From the cell containing the given text, extract its center point as (x, y) coordinate. 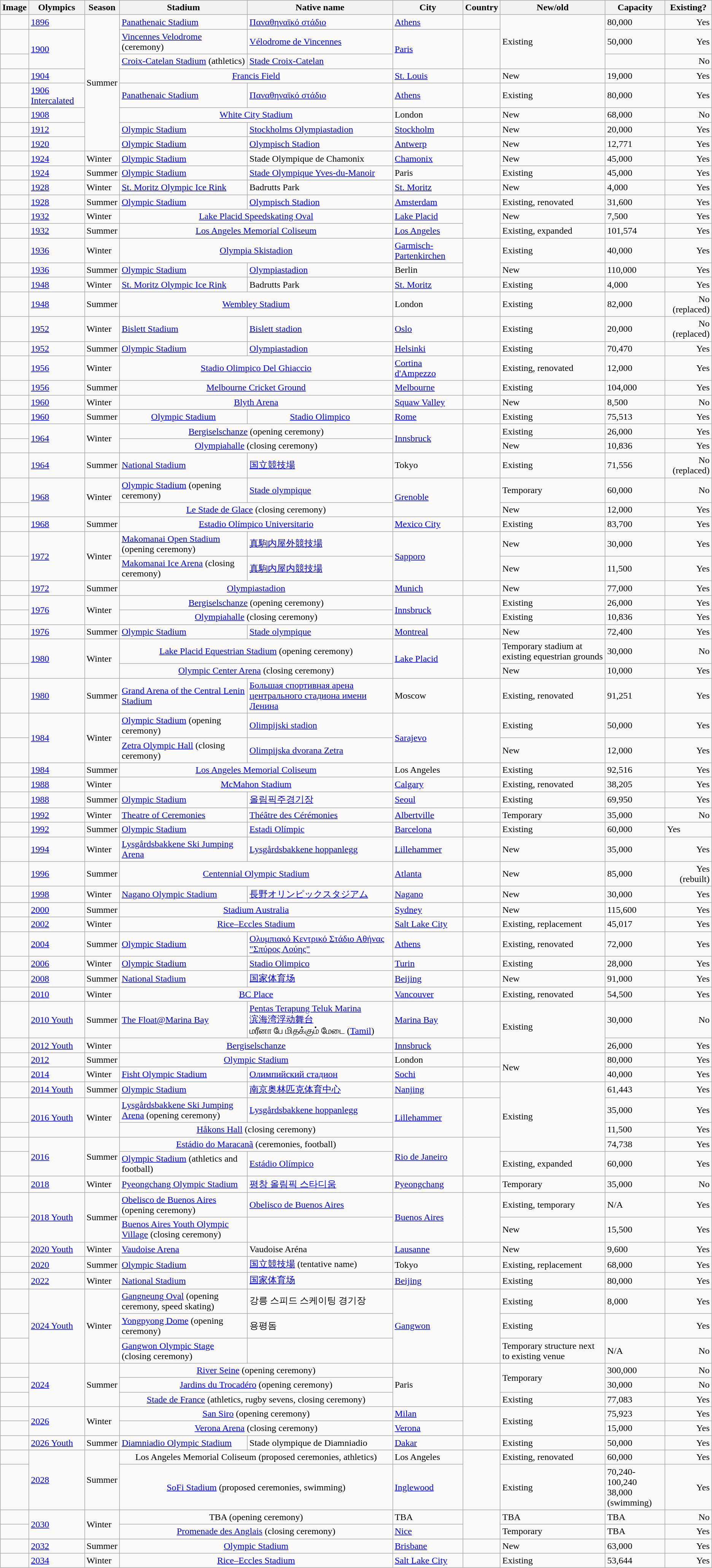
Vaudoise Arena (183, 1249)
Zetra Olympic Hall (closing ceremony) (183, 750)
Sapporo (428, 556)
Berlin (428, 270)
Buenos Aires Youth Olympic Village (closing ceremony) (183, 1230)
2030 (57, 1524)
南京奥林匹克体育中心 (320, 1090)
Gangneung Oval (opening ceremony, speed skating) (183, 1301)
Theatre of Ceremonies (183, 815)
国立競技場 (320, 465)
2008 (57, 979)
Olimpijska dvorana Zetra (320, 750)
8,000 (635, 1301)
Stadium (183, 8)
75,923 (635, 1414)
Image (14, 8)
Rome (428, 417)
Munich (428, 588)
2034 (57, 1560)
2014 (57, 1074)
Wembley Stadium (256, 304)
Temporary structure next to existing venue (553, 1351)
Bislett stadion (320, 329)
Mexico City (428, 524)
Moscow (428, 696)
City (428, 8)
2004 (57, 944)
용평돔 (320, 1326)
Olympics (57, 8)
1896 (57, 22)
国立競技場 (tentative name) (320, 1265)
Pyeongchang (428, 1184)
Yes (rebuilt) (688, 874)
Squaw Valley (428, 402)
Blyth Arena (256, 402)
Vélodrome de Vincennes (320, 42)
White City Stadium (256, 115)
Lysgårdsbakkene Ski Jumping Arena (183, 849)
2026 Youth (57, 1443)
2028 (57, 1480)
Obelisco de Buenos Aires (320, 1205)
Grand Arena of the Central Lenin Stadium (183, 696)
Pentas Terapung Teluk Marina滨海湾浮动舞台மரீனா பே மிதக்கும் மேடை (Tamil) (320, 1020)
Verona (428, 1428)
Stadio Olimpico Del Ghiaccio (256, 368)
Olympic Stadium (athletics and football) (183, 1164)
Existing? (688, 8)
110,000 (635, 270)
Diamniadio Olympic Stadium (183, 1443)
Stade Olympique Yves-du-Manoir (320, 173)
1904 (57, 76)
2014 Youth (57, 1090)
91,251 (635, 696)
Stockholms Olympiastadion (320, 129)
300,000 (635, 1370)
19,000 (635, 76)
Nanjing (428, 1090)
Stade olympique de Diamniadio (320, 1443)
Existing, temporary (553, 1205)
8,500 (635, 402)
38,205 (635, 784)
104,000 (635, 388)
15,000 (635, 1428)
Montreal (428, 632)
Croix-Catelan Stadium (athletics) (183, 61)
2010 (57, 994)
9,600 (635, 1249)
2022 (57, 1281)
St. Louis (428, 76)
Lake Placid Equestrian Stadium (opening ceremony) (256, 651)
70,470 (635, 349)
Melbourne (428, 388)
Makomanai Open Stadium (opening ceremony) (183, 544)
115,600 (635, 910)
2020 Youth (57, 1249)
2016 (57, 1157)
Seoul (428, 800)
1908 (57, 115)
Stade de France (athletics, rugby sevens, closing ceremony) (256, 1399)
Centennial Olympic Stadium (256, 874)
85,000 (635, 874)
74,738 (635, 1144)
Chamonix (428, 158)
1906 Intercalated (57, 95)
BC Place (256, 994)
Cortina d'Ampezzo (428, 368)
77,000 (635, 588)
강릉 스피드 스케이팅 경기장 (320, 1301)
평창 올림픽 스타디움 (320, 1184)
69,950 (635, 800)
Buenos Aires (428, 1217)
River Seine (opening ceremony) (256, 1370)
Verona Arena (closing ceremony) (256, 1428)
真駒内屋外競技場 (320, 544)
15,500 (635, 1230)
2012 (57, 1060)
Rio de Janeiro (428, 1157)
Gangwon Olympic Stage (closing ceremony) (183, 1351)
Inglewood (428, 1487)
10,000 (635, 671)
2012 Youth (57, 1045)
2024 Youth (57, 1326)
45,017 (635, 924)
San Siro (opening ceremony) (256, 1414)
真駒内屋内競技場 (320, 568)
Bergiselschanze (256, 1045)
Capacity (635, 8)
91,000 (635, 979)
Marina Bay (428, 1020)
Nagano Olympic Stadium (183, 894)
Oslo (428, 329)
Brisbane (428, 1546)
New/old (553, 8)
Lake Placid Speedskating Oval (256, 216)
Yongpyong Dome (opening ceremony) (183, 1326)
Atlanta (428, 874)
101,574 (635, 231)
Vaudoise Aréna (320, 1249)
Théâtre des Cérémonies (320, 815)
올림픽주경기장 (320, 800)
Makomanai Ice Arena (closing ceremony) (183, 568)
Stadium Australia (256, 910)
54,500 (635, 994)
1900 (57, 49)
2010 Youth (57, 1020)
Estadi Olímpic (320, 829)
Олимпийский стадион (320, 1074)
Sochi (428, 1074)
Estádio Olímpico (320, 1164)
2002 (57, 924)
Estádio do Maracanã (ceremonies, football) (256, 1144)
Turin (428, 963)
2016 Youth (57, 1117)
Barcelona (428, 829)
77,083 (635, 1399)
Stade Olympique de Chamonix (320, 158)
Season (102, 8)
Le Stade de Glace (closing ceremony) (256, 510)
2000 (57, 910)
53,644 (635, 1560)
70,240-100,24038,000 (swimming) (635, 1487)
Ολυμπιακό Κεντρικό Στάδιο Αθήνας "Σπύρος Λούης" (320, 944)
Los Angeles Memorial Coliseum (proposed ceremonies, athletics) (256, 1457)
Antwerp (428, 144)
83,700 (635, 524)
82,000 (635, 304)
Milan (428, 1414)
2032 (57, 1546)
Albertville (428, 815)
McMahon Stadium (256, 784)
Grenoble (428, 498)
Sarajevo (428, 738)
TBA (opening ceremony) (256, 1517)
Stade Croix-Catelan (320, 61)
Lausanne (428, 1249)
Nice (428, 1531)
2020 (57, 1265)
Dakar (428, 1443)
Country (482, 8)
92,516 (635, 770)
63,000 (635, 1546)
Olympia Skistadion (256, 250)
7,500 (635, 216)
1994 (57, 849)
71,556 (635, 465)
2006 (57, 963)
Vincennes Velodrome (ceremony) (183, 42)
Estadio Olímpico Universitario (256, 524)
61,443 (635, 1090)
1912 (57, 129)
Olimpijski stadion (320, 725)
2018 Youth (57, 1217)
75,513 (635, 417)
Pyeongchang Olympic Stadium (183, 1184)
31,600 (635, 202)
Bislett Stadium (183, 329)
Amsterdam (428, 202)
12,771 (635, 144)
Stockholm (428, 129)
Håkons Hall (closing ceremony) (256, 1130)
Garmisch-Partenkirchen (428, 250)
72,000 (635, 944)
2026 (57, 1421)
SoFi Stadium (proposed ceremonies, swimming) (256, 1487)
2024 (57, 1385)
The Float@Marina Bay (183, 1020)
1998 (57, 894)
Helsinki (428, 349)
Nagano (428, 894)
Fisht Olympic Stadium (183, 1074)
1920 (57, 144)
Vancouver (428, 994)
Lysgårdsbakkene Ski Jumping Arena (opening ceremony) (183, 1110)
Большая спортивная арена центрального стадиона имени Ленина (320, 696)
Gangwon (428, 1326)
Olympic Center Arena (closing ceremony) (256, 671)
長野オリンピックスタジアム (320, 894)
Promenade des Anglais (closing ceremony) (256, 1531)
28,000 (635, 963)
Sydney (428, 910)
Jardins du Trocadéro (opening ceremony) (256, 1385)
72,400 (635, 632)
2018 (57, 1184)
Obelisco de Buenos Aires (opening ceremony) (183, 1205)
1996 (57, 874)
Native name (320, 8)
Calgary (428, 784)
Francis Field (256, 76)
Melbourne Cricket Ground (256, 388)
Temporary stadium at existing equestrian grounds (553, 651)
